Output the (X, Y) coordinate of the center of the cell containing the given text.  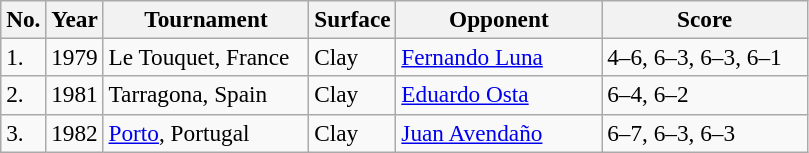
No. (24, 19)
Year (74, 19)
Surface (352, 19)
6–4, 6–2 (705, 95)
1979 (74, 57)
Tournament (206, 19)
Juan Avendaño (499, 133)
3. (24, 133)
4–6, 6–3, 6–3, 6–1 (705, 57)
1982 (74, 133)
Score (705, 19)
Porto, Portugal (206, 133)
Fernando Luna (499, 57)
6–7, 6–3, 6–3 (705, 133)
Opponent (499, 19)
1. (24, 57)
2. (24, 95)
Eduardo Osta (499, 95)
Tarragona, Spain (206, 95)
Le Touquet, France (206, 57)
1981 (74, 95)
